Return the (X, Y) coordinate for the center point of the cell that contains the specified text.  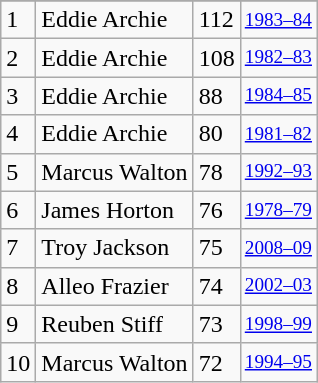
80 (216, 134)
72 (216, 362)
1992–93 (278, 172)
James Horton (114, 210)
73 (216, 324)
Troy Jackson (114, 248)
7 (18, 248)
1984–85 (278, 96)
4 (18, 134)
78 (216, 172)
10 (18, 362)
2008–09 (278, 248)
3 (18, 96)
1998–99 (278, 324)
1982–83 (278, 58)
Alleo Frazier (114, 286)
75 (216, 248)
6 (18, 210)
5 (18, 172)
1994–95 (278, 362)
1983–84 (278, 20)
1978–79 (278, 210)
74 (216, 286)
2002–03 (278, 286)
9 (18, 324)
2 (18, 58)
108 (216, 58)
1 (18, 20)
8 (18, 286)
88 (216, 96)
76 (216, 210)
1981–82 (278, 134)
112 (216, 20)
Reuben Stiff (114, 324)
